Determine the [X, Y] coordinate at the center of the cell enclosing the given text.  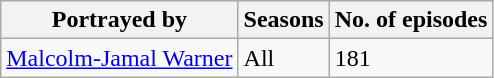
Seasons [284, 20]
All [284, 58]
Malcolm-Jamal Warner [120, 58]
181 [411, 58]
No. of episodes [411, 20]
Portrayed by [120, 20]
